Locate the cell with the specified text and output its [x, y] center coordinate. 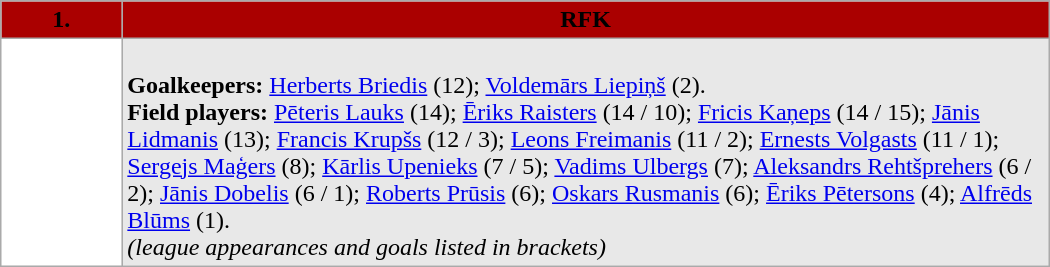
1. [62, 20]
RFK [586, 20]
